Determine the [X, Y] coordinate at the center of the cell enclosing the given text.  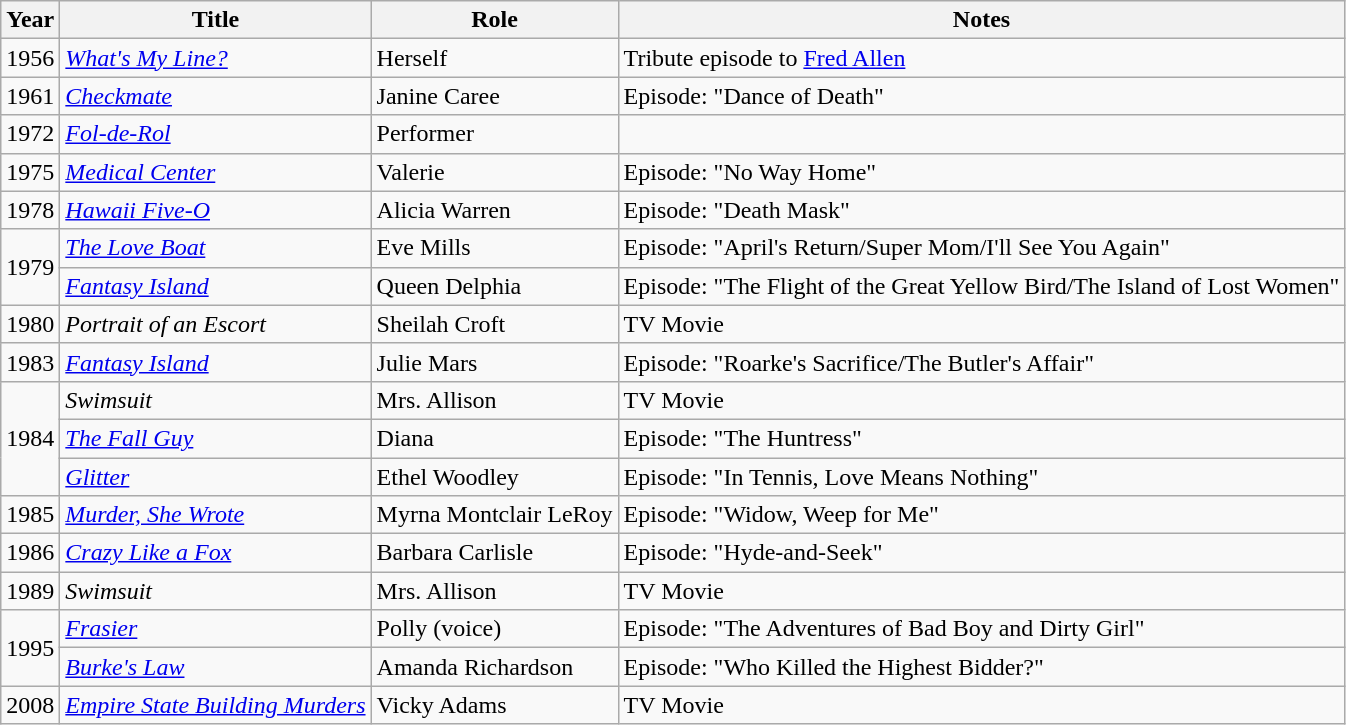
Frasier [216, 629]
Notes [982, 20]
Episode: "The Adventures of Bad Boy and Dirty Girl" [982, 629]
Barbara Carlisle [494, 553]
1972 [30, 134]
Julie Mars [494, 362]
1961 [30, 96]
Vicky Adams [494, 705]
Episode: "In Tennis, Love Means Nothing" [982, 477]
Ethel Woodley [494, 477]
Episode: "No Way Home" [982, 172]
2008 [30, 705]
Title [216, 20]
Episode: "April's Return/Super Mom/I'll See You Again" [982, 248]
Episode: "Who Killed the Highest Bidder?" [982, 667]
Janine Caree [494, 96]
Sheilah Croft [494, 324]
Burke's Law [216, 667]
1978 [30, 210]
Performer [494, 134]
Tribute episode to Fred Allen [982, 58]
Fol-de-Rol [216, 134]
Glitter [216, 477]
Episode: "Hyde-and-Seek" [982, 553]
Year [30, 20]
Episode: "The Huntress" [982, 438]
Myrna Montclair LeRoy [494, 515]
The Love Boat [216, 248]
1989 [30, 591]
1980 [30, 324]
Eve Mills [494, 248]
Checkmate [216, 96]
1956 [30, 58]
1985 [30, 515]
Episode: "Death Mask" [982, 210]
Empire State Building Murders [216, 705]
Episode: "Widow, Weep for Me" [982, 515]
Episode: "The Flight of the Great Yellow Bird/The Island of Lost Women" [982, 286]
Crazy Like a Fox [216, 553]
1983 [30, 362]
Episode: "Dance of Death" [982, 96]
Polly (voice) [494, 629]
Medical Center [216, 172]
Hawaii Five-O [216, 210]
1995 [30, 648]
Murder, She Wrote [216, 515]
1986 [30, 553]
Valerie [494, 172]
Herself [494, 58]
1975 [30, 172]
Episode: "Roarke's Sacrifice/The Butler's Affair" [982, 362]
What's My Line? [216, 58]
Diana [494, 438]
Portrait of an Escort [216, 324]
Queen Delphia [494, 286]
1984 [30, 438]
Amanda Richardson [494, 667]
The Fall Guy [216, 438]
1979 [30, 267]
Role [494, 20]
Alicia Warren [494, 210]
